Capture the cell that displays the provided text and extract its [X, Y] central coordinate. 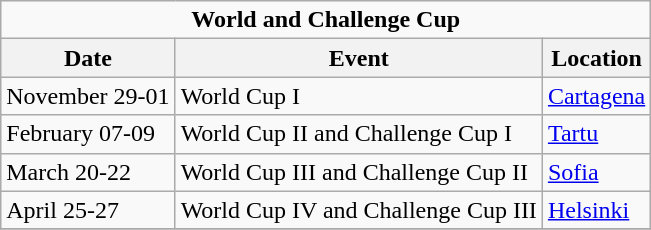
Cartagena [596, 96]
Helsinki [596, 210]
Location [596, 58]
World and Challenge Cup [326, 20]
Date [88, 58]
Event [358, 58]
Sofia [596, 172]
November 29-01 [88, 96]
February 07-09 [88, 134]
March 20-22 [88, 172]
World Cup IV and Challenge Cup III [358, 210]
World Cup II and Challenge Cup I [358, 134]
World Cup III and Challenge Cup II [358, 172]
April 25-27 [88, 210]
Tartu [596, 134]
World Cup I [358, 96]
